Extract the [x, y] coordinate from the center of the cell holding the provided text.  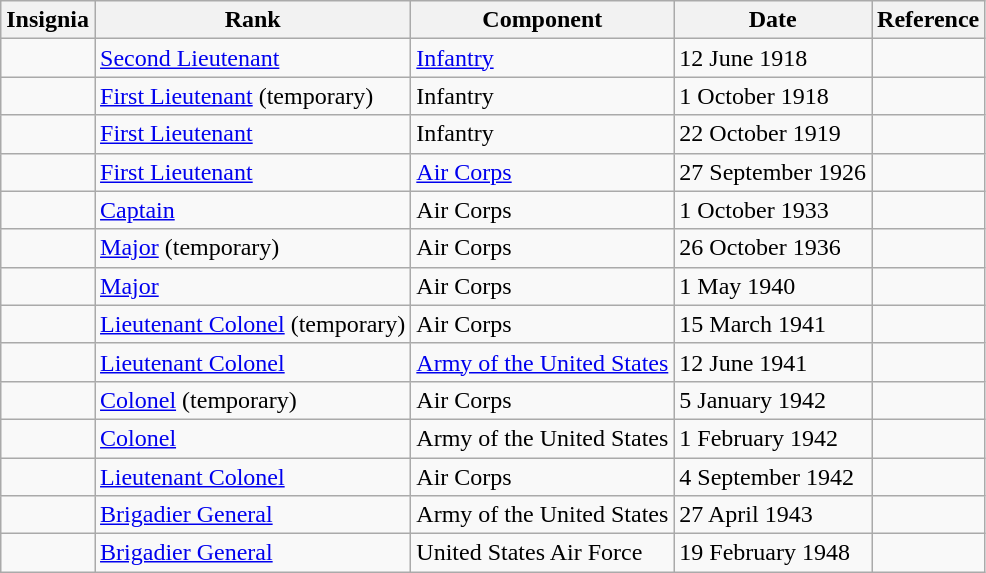
Colonel [253, 438]
12 June 1941 [773, 362]
1 October 1918 [773, 96]
Lieutenant Colonel (temporary) [253, 324]
Major [253, 286]
15 March 1941 [773, 324]
Rank [253, 20]
19 February 1948 [773, 553]
1 May 1940 [773, 286]
Insignia [48, 20]
United States Air Force [542, 553]
26 October 1936 [773, 248]
Major (temporary) [253, 248]
27 September 1926 [773, 172]
Second Lieutenant [253, 58]
1 February 1942 [773, 438]
12 June 1918 [773, 58]
Captain [253, 210]
Component [542, 20]
Reference [928, 20]
Date [773, 20]
27 April 1943 [773, 515]
4 September 1942 [773, 477]
5 January 1942 [773, 400]
1 October 1933 [773, 210]
Colonel (temporary) [253, 400]
First Lieutenant (temporary) [253, 96]
22 October 1919 [773, 134]
